Locate the cell with the specified text and output its [X, Y] center coordinate. 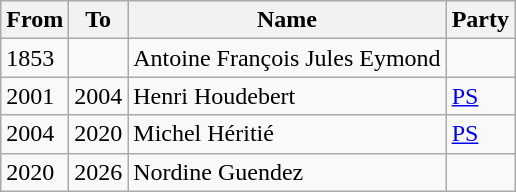
Nordine Guendez [287, 172]
1853 [35, 58]
Antoine François Jules Eymond [287, 58]
Name [287, 20]
2026 [98, 172]
2001 [35, 96]
To [98, 20]
From [35, 20]
Party [480, 20]
Henri Houdebert [287, 96]
Michel Héritié [287, 134]
